Identify which cell holds the provided text, then report its [X, Y] central coordinate. 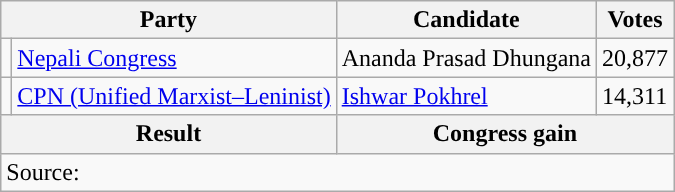
Congress gain [504, 134]
Source: [338, 172]
Ananda Prasad Dhungana [466, 58]
20,877 [636, 58]
Votes [636, 20]
Ishwar Pokhrel [466, 96]
14,311 [636, 96]
Result [168, 134]
Candidate [466, 20]
Party [168, 20]
CPN (Unified Marxist–Leninist) [174, 96]
Nepali Congress [174, 58]
